Provide the (x, y) coordinate of the cell's center where the given text is located.  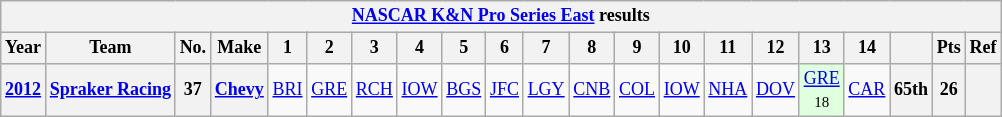
Ref (983, 48)
12 (776, 48)
CAR (867, 90)
Team (110, 48)
NASCAR K&N Pro Series East results (501, 16)
JFC (505, 90)
NHA (728, 90)
65th (912, 90)
9 (638, 48)
6 (505, 48)
11 (728, 48)
BRI (288, 90)
COL (638, 90)
LGY (546, 90)
14 (867, 48)
7 (546, 48)
RCH (375, 90)
3 (375, 48)
No. (192, 48)
Make (239, 48)
Chevy (239, 90)
Year (24, 48)
GRE (330, 90)
4 (420, 48)
2012 (24, 90)
BGS (464, 90)
37 (192, 90)
Spraker Racing (110, 90)
26 (948, 90)
DOV (776, 90)
CNB (592, 90)
8 (592, 48)
GRE18 (822, 90)
5 (464, 48)
10 (682, 48)
2 (330, 48)
1 (288, 48)
Pts (948, 48)
13 (822, 48)
